For the text-containing cell, return its midpoint in [x, y] coordinate format. 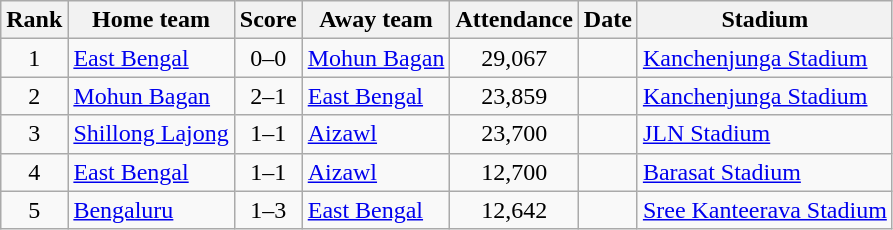
1–3 [268, 210]
Home team [151, 20]
2 [34, 96]
Score [268, 20]
29,067 [514, 58]
JLN Stadium [764, 134]
23,859 [514, 96]
Bengaluru [151, 210]
3 [34, 134]
Shillong Lajong [151, 134]
Date [608, 20]
12,642 [514, 210]
12,700 [514, 172]
Sree Kanteerava Stadium [764, 210]
5 [34, 210]
1 [34, 58]
0–0 [268, 58]
Attendance [514, 20]
23,700 [514, 134]
Rank [34, 20]
Stadium [764, 20]
Barasat Stadium [764, 172]
4 [34, 172]
Away team [376, 20]
2–1 [268, 96]
